Provide the (x, y) coordinate of the cell's center where the given text is located.  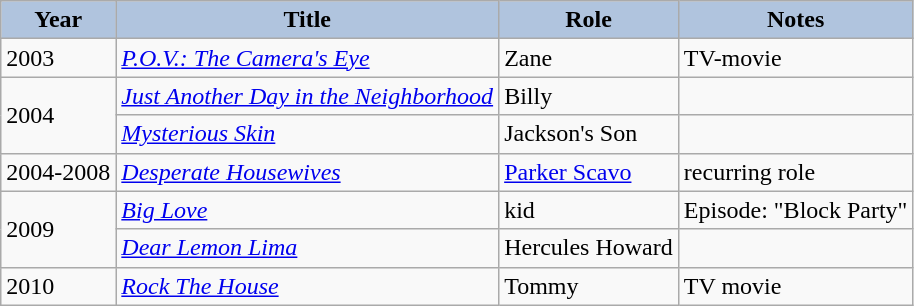
Dear Lemon Lima (308, 248)
Just Another Day in the Neighborhood (308, 96)
P.O.V.: The Camera's Eye (308, 58)
Mysterious Skin (308, 134)
recurring role (796, 172)
Rock The House (308, 286)
Year (58, 20)
Big Love (308, 210)
kid (589, 210)
Notes (796, 20)
2003 (58, 58)
Role (589, 20)
Jackson's Son (589, 134)
2004-2008 (58, 172)
Tommy (589, 286)
Title (308, 20)
Billy (589, 96)
2009 (58, 229)
Desperate Housewives (308, 172)
TV movie (796, 286)
Parker Scavo (589, 172)
Hercules Howard (589, 248)
2010 (58, 286)
TV-movie (796, 58)
Zane (589, 58)
Episode: "Block Party" (796, 210)
2004 (58, 115)
